Determine the [x, y] coordinate at the center of the cell enclosing the given text.  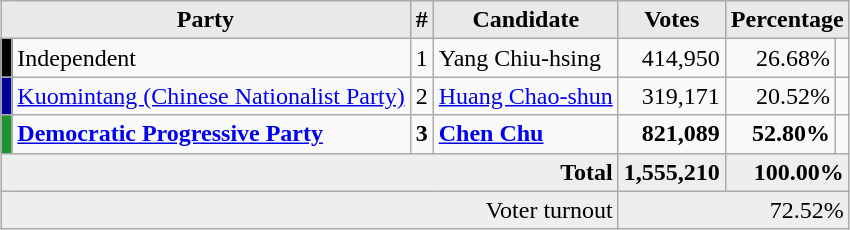
319,171 [672, 96]
Huang Chao-shun [526, 96]
Kuomintang (Chinese Nationalist Party) [211, 96]
Percentage [787, 20]
2 [422, 96]
20.52% [780, 96]
Chen Chu [526, 134]
821,089 [672, 134]
52.80% [780, 134]
1 [422, 58]
Party [206, 20]
414,950 [672, 58]
26.68% [780, 58]
72.52% [734, 210]
Candidate [526, 20]
Independent [211, 58]
Yang Chiu-hsing [526, 58]
# [422, 20]
1,555,210 [672, 172]
100.00% [787, 172]
Voter turnout [310, 210]
Votes [672, 20]
Democratic Progressive Party [211, 134]
3 [422, 134]
Total [310, 172]
